From the cell containing the given text, extract its center point as (x, y) coordinate. 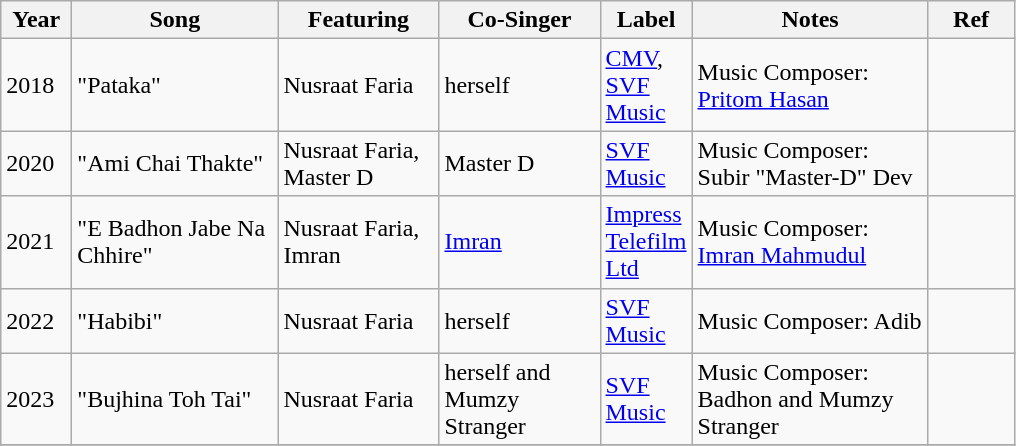
"Habibi" (175, 320)
2020 (36, 164)
Music Composer: Badhon and Mumzy Stranger (810, 399)
Music Composer: Adib (810, 320)
Nusraat Faria, Master D (358, 164)
"Pataka" (175, 85)
herself and Mumzy Stranger (520, 399)
Label (646, 20)
Song (175, 20)
Impress Telefilm Ltd (646, 242)
Master D (520, 164)
Nusraat Faria, Imran (358, 242)
Year (36, 20)
Music Composer: Pritom Hasan (810, 85)
"E Badhon Jabe Na Chhire" (175, 242)
Imran (520, 242)
2018 (36, 85)
Featuring (358, 20)
Music Composer: Imran Mahmudul (810, 242)
"Bujhina Toh Tai" (175, 399)
"Ami Chai Thakte" (175, 164)
Co-Singer (520, 20)
Notes (810, 20)
CMV, SVF Music (646, 85)
2022 (36, 320)
Music Composer: Subir "Master-D" Dev (810, 164)
Ref (971, 20)
2021 (36, 242)
2023 (36, 399)
